Return [x, y] of the center of cell containing provided text 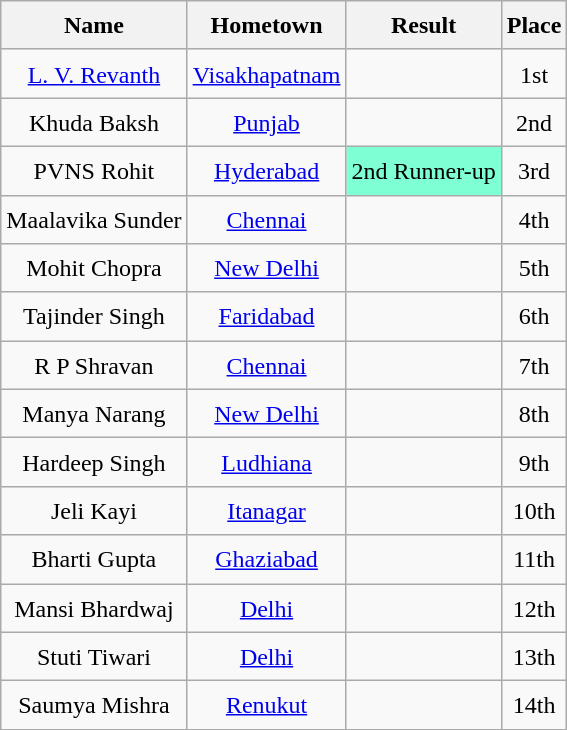
L. V. Revanth [94, 74]
4th [534, 220]
Hardeep Singh [94, 462]
3rd [534, 170]
Itanagar [266, 510]
Hyderabad [266, 170]
1st [534, 74]
Hometown [266, 26]
Punjab [266, 122]
Jeli Kayi [94, 510]
2nd Runner-up [424, 170]
Visakhapatnam [266, 74]
Result [424, 26]
12th [534, 608]
7th [534, 366]
Place [534, 26]
PVNS Rohit [94, 170]
Renukut [266, 706]
Ghaziabad [266, 560]
2nd [534, 122]
Saumya Mishra [94, 706]
Stuti Tiwari [94, 656]
8th [534, 414]
Faridabad [266, 316]
14th [534, 706]
Mansi Bhardwaj [94, 608]
Tajinder Singh [94, 316]
Bharti Gupta [94, 560]
Mohit Chopra [94, 268]
5th [534, 268]
R P Shravan [94, 366]
11th [534, 560]
6th [534, 316]
10th [534, 510]
13th [534, 656]
Manya Narang [94, 414]
Maalavika Sunder [94, 220]
Ludhiana [266, 462]
Name [94, 26]
Khuda Baksh [94, 122]
9th [534, 462]
